Find where the given text appears and provide that cell's center as (x, y) coordinate. 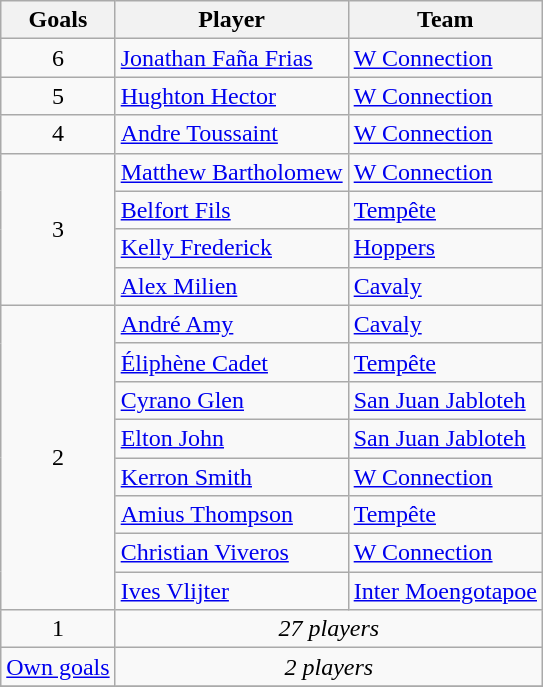
Hughton Hector (232, 96)
Belfort Fils (232, 210)
6 (58, 58)
2 players (328, 667)
Team (445, 20)
Goals (58, 20)
Ives Vlijter (232, 591)
2 (58, 457)
Matthew Bartholomew (232, 172)
5 (58, 96)
Éliphène Cadet (232, 362)
27 players (328, 629)
4 (58, 134)
Jonathan Faña Frias (232, 58)
Player (232, 20)
Own goals (58, 667)
Kelly Frederick (232, 248)
Christian Viveros (232, 553)
Kerron Smith (232, 477)
Inter Moengotapoe (445, 591)
Elton John (232, 438)
Cyrano Glen (232, 400)
André Amy (232, 324)
3 (58, 229)
Hoppers (445, 248)
1 (58, 629)
Amius Thompson (232, 515)
Alex Milien (232, 286)
Andre Toussaint (232, 134)
